Capture the cell that displays the provided text and extract its (x, y) central coordinate. 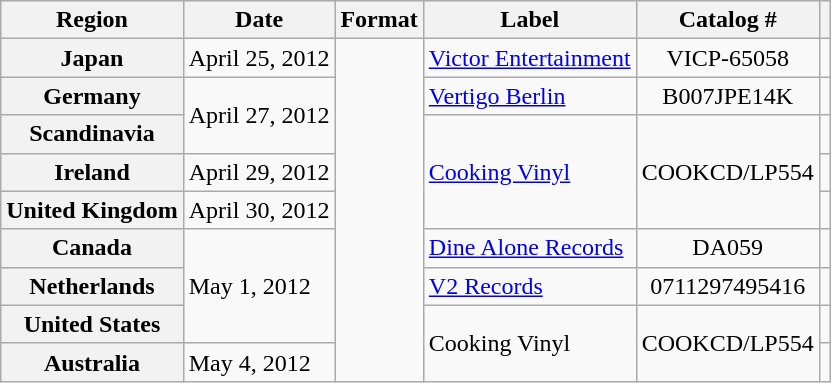
Format (379, 20)
Australia (92, 362)
DA059 (728, 248)
Vertigo Berlin (530, 96)
Germany (92, 96)
VICP-65058 (728, 58)
Label (530, 20)
April 27, 2012 (259, 115)
Japan (92, 58)
United Kingdom (92, 210)
Canada (92, 248)
Date (259, 20)
Region (92, 20)
April 30, 2012 (259, 210)
April 25, 2012 (259, 58)
Dine Alone Records (530, 248)
May 4, 2012 (259, 362)
Victor Entertainment (530, 58)
0711297495416 (728, 286)
B007JPE14K (728, 96)
Catalog # (728, 20)
United States (92, 324)
Netherlands (92, 286)
Ireland (92, 172)
V2 Records (530, 286)
Scandinavia (92, 134)
May 1, 2012 (259, 286)
April 29, 2012 (259, 172)
